Capture the cell that displays the provided text and extract its [X, Y] central coordinate. 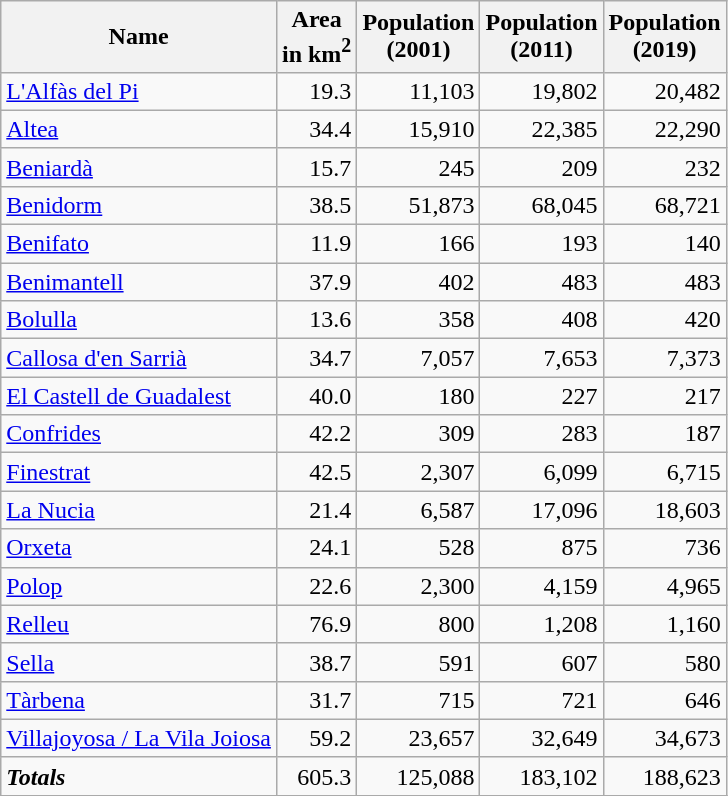
22,385 [542, 129]
La Nucia [139, 510]
7,653 [542, 358]
Benidorm [139, 205]
Altea [139, 129]
800 [418, 624]
Confrides [139, 434]
42.2 [316, 434]
7,373 [664, 358]
21.4 [316, 510]
Population(2001) [418, 37]
875 [542, 548]
7,057 [418, 358]
37.9 [316, 282]
19.3 [316, 91]
Bolulla [139, 320]
20,482 [664, 91]
125,088 [418, 776]
L'Alfàs del Pi [139, 91]
721 [542, 700]
Areain km2 [316, 37]
Tàrbena [139, 700]
38.5 [316, 205]
38.7 [316, 662]
187 [664, 434]
11.9 [316, 244]
6,715 [664, 472]
309 [418, 434]
605.3 [316, 776]
Polop [139, 586]
209 [542, 167]
51,873 [418, 205]
358 [418, 320]
34.4 [316, 129]
1,208 [542, 624]
140 [664, 244]
183,102 [542, 776]
15.7 [316, 167]
607 [542, 662]
22.6 [316, 586]
420 [664, 320]
13.6 [316, 320]
4,159 [542, 586]
Benifato [139, 244]
Totals [139, 776]
40.0 [316, 396]
1,160 [664, 624]
Population(2019) [664, 37]
283 [542, 434]
227 [542, 396]
646 [664, 700]
34.7 [316, 358]
408 [542, 320]
217 [664, 396]
4,965 [664, 586]
736 [664, 548]
245 [418, 167]
2,307 [418, 472]
180 [418, 396]
18,603 [664, 510]
6,099 [542, 472]
34,673 [664, 738]
Finestrat [139, 472]
Population(2011) [542, 37]
Villajoyosa / La Vila Joiosa [139, 738]
15,910 [418, 129]
24.1 [316, 548]
Orxeta [139, 548]
591 [418, 662]
528 [418, 548]
193 [542, 244]
31.7 [316, 700]
715 [418, 700]
19,802 [542, 91]
6,587 [418, 510]
76.9 [316, 624]
59.2 [316, 738]
Benimantell [139, 282]
580 [664, 662]
32,649 [542, 738]
402 [418, 282]
Callosa d'en Sarrià [139, 358]
Beniardà [139, 167]
Relleu [139, 624]
232 [664, 167]
22,290 [664, 129]
68,721 [664, 205]
2,300 [418, 586]
11,103 [418, 91]
El Castell de Guadalest [139, 396]
166 [418, 244]
23,657 [418, 738]
Sella [139, 662]
17,096 [542, 510]
188,623 [664, 776]
42.5 [316, 472]
Name [139, 37]
68,045 [542, 205]
